Search for the cell housing the specified text and yield its [x, y] center coordinate. 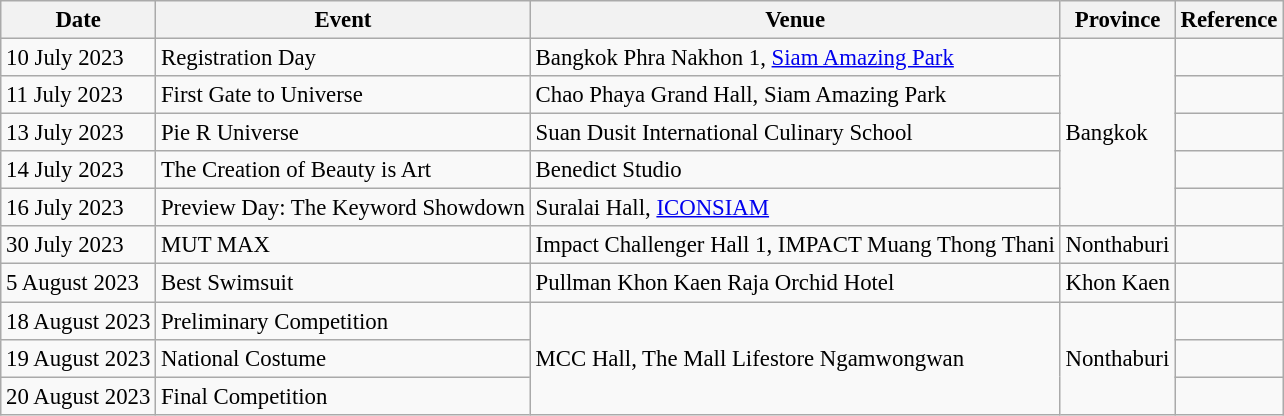
First Gate to Universe [344, 95]
Bangkok [1118, 133]
30 July 2023 [78, 245]
Suan Dusit International Culinary School [795, 133]
19 August 2023 [78, 358]
Benedict Studio [795, 170]
Pullman Khon Kaen Raja Orchid Hotel [795, 283]
Event [344, 20]
10 July 2023 [78, 58]
Preview Day: The Keyword Showdown [344, 208]
Chao Phaya Grand Hall, Siam Amazing Park [795, 95]
14 July 2023 [78, 170]
11 July 2023 [78, 95]
5 August 2023 [78, 283]
Reference [1229, 20]
National Costume [344, 358]
18 August 2023 [78, 321]
Final Competition [344, 396]
MCC Hall, The Mall Lifestore Ngamwongwan [795, 358]
MUT MAX [344, 245]
Registration Day [344, 58]
Bangkok Phra Nakhon 1, Siam Amazing Park [795, 58]
Preliminary Competition [344, 321]
The Creation of Beauty is Art [344, 170]
Province [1118, 20]
20 August 2023 [78, 396]
Best Swimsuit [344, 283]
16 July 2023 [78, 208]
Impact Challenger Hall 1, IMPACT Muang Thong Thani [795, 245]
Khon Kaen [1118, 283]
Suralai Hall, ICONSIAM [795, 208]
Date [78, 20]
Pie R Universe [344, 133]
13 July 2023 [78, 133]
Venue [795, 20]
